Pinpoint the cell where the given text exists, returning its (X, Y) midpoint coordinate. 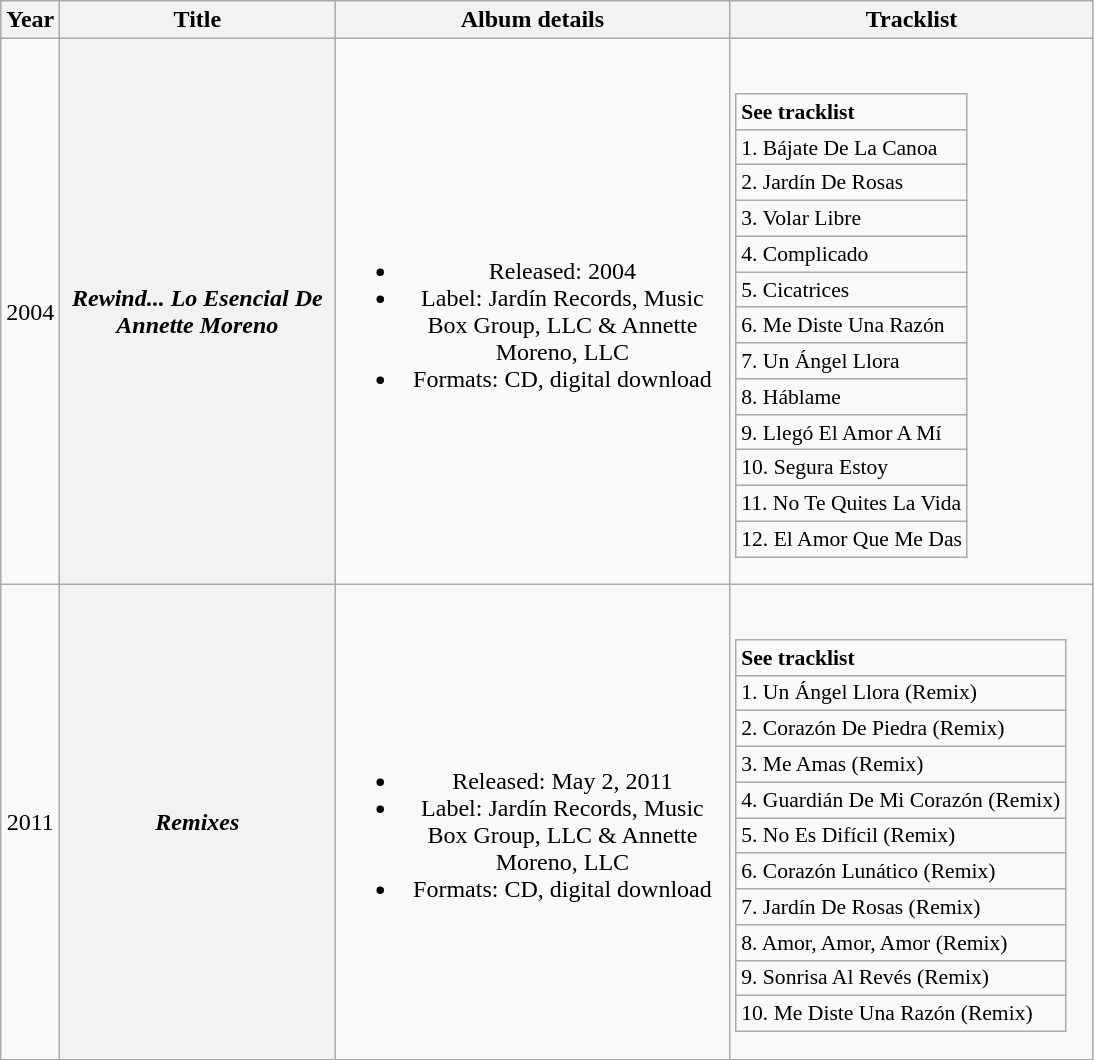
6. Me Diste Una Razón (852, 325)
5. Cicatrices (852, 290)
1. Un Ángel Llora (Remix) (900, 693)
7. Jardín De Rosas (Remix) (900, 907)
8. Háblame (852, 397)
Rewind... Lo Esencial De Annette Moreno (198, 312)
10. Me Diste Una Razón (Remix) (900, 1014)
12. El Amor Que Me Das (852, 539)
3. Volar Libre (852, 219)
1. Bájate De La Canoa (852, 147)
2. Corazón De Piedra (Remix) (900, 729)
Album details (532, 20)
2. Jardín De Rosas (852, 183)
4. Guardián De Mi Corazón (Remix) (900, 800)
Released: 2004Label: Jardín Records, Music Box Group, LLC & Annette Moreno, LLCFormats: CD, digital download (532, 312)
5. No Es Difícil (Remix) (900, 836)
Tracklist (912, 20)
2011 (30, 822)
9. Sonrisa Al Revés (Remix) (900, 978)
11. No Te Quites La Vida (852, 504)
6. Corazón Lunático (Remix) (900, 871)
Year (30, 20)
Remixes (198, 822)
8. Amor, Amor, Amor (Remix) (900, 943)
9. Llegó El Amor A Mí (852, 432)
3. Me Amas (Remix) (900, 764)
4. Complicado (852, 254)
10. Segura Estoy (852, 468)
2004 (30, 312)
7. Un Ángel Llora (852, 361)
Title (198, 20)
Released: May 2, 2011Label: Jardín Records, Music Box Group, LLC & Annette Moreno, LLCFormats: CD, digital download (532, 822)
